Return the (x, y) coordinate for the center point of the cell that contains the specified text.  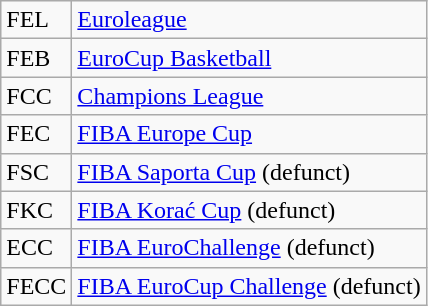
FIBA EuroChallenge (defunct) (249, 248)
FEL (36, 20)
FSC (36, 172)
Euroleague (249, 20)
FKC (36, 210)
FIBA Saporta Cup (defunct) (249, 172)
FIBA Europe Cup (249, 134)
EuroCup Basketball (249, 58)
FEB (36, 58)
FIBA Korać Cup (defunct) (249, 210)
FECC (36, 286)
FCC (36, 96)
FEC (36, 134)
FIBA EuroCup Challenge (defunct) (249, 286)
ECC (36, 248)
Champions League (249, 96)
